Provide the [x, y] coordinate of the cell's center where the given text is located.  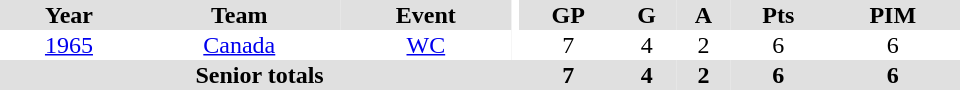
Canada [240, 45]
Team [240, 15]
A [704, 15]
Year [69, 15]
GP [568, 15]
WC [426, 45]
Event [426, 15]
PIM [893, 15]
G [646, 15]
Pts [778, 15]
1965 [69, 45]
Senior totals [260, 75]
